Scan for the cell matching the given text and deliver its (x, y) coordinate at center. 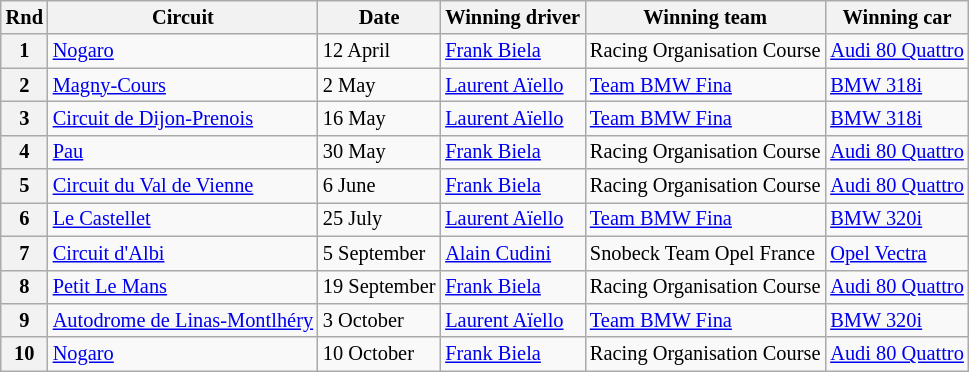
Date (379, 17)
Rnd (24, 17)
Circuit du Val de Vienne (183, 186)
Autodrome de Linas-Montlhéry (183, 320)
3 (24, 118)
6 June (379, 186)
8 (24, 287)
19 September (379, 287)
25 July (379, 219)
5 (24, 186)
10 (24, 354)
Circuit d'Albi (183, 253)
2 (24, 85)
Circuit de Dijon-Prenois (183, 118)
9 (24, 320)
4 (24, 152)
Le Castellet (183, 219)
Winning driver (512, 17)
Alain Cudini (512, 253)
5 September (379, 253)
Snobeck Team Opel France (705, 253)
Winning team (705, 17)
Magny-Cours (183, 85)
Circuit (183, 17)
3 October (379, 320)
30 May (379, 152)
6 (24, 219)
12 April (379, 51)
7 (24, 253)
Petit Le Mans (183, 287)
1 (24, 51)
Opel Vectra (896, 253)
16 May (379, 118)
Winning car (896, 17)
2 May (379, 85)
10 October (379, 354)
Pau (183, 152)
